Scan for the cell matching the given text and deliver its (x, y) coordinate at center. 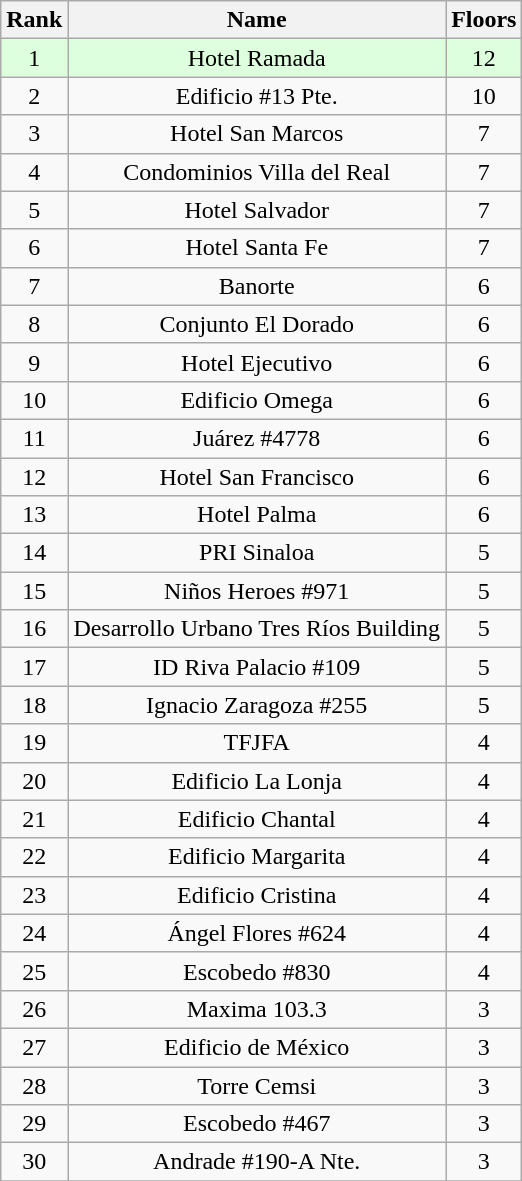
Rank (34, 20)
1 (34, 58)
Edificio Omega (257, 400)
Escobedo #830 (257, 971)
Hotel Palma (257, 515)
Edificio La Lonja (257, 781)
Edificio Cristina (257, 895)
PRI Sinaloa (257, 553)
28 (34, 1085)
2 (34, 96)
Niños Heroes #971 (257, 591)
Name (257, 20)
16 (34, 629)
Conjunto El Dorado (257, 324)
15 (34, 591)
24 (34, 933)
ID Riva Palacio #109 (257, 667)
29 (34, 1124)
Andrade #190-A Nte. (257, 1162)
Maxima 103.3 (257, 1009)
Banorte (257, 286)
25 (34, 971)
20 (34, 781)
27 (34, 1047)
Edificio #13 Pte. (257, 96)
9 (34, 362)
11 (34, 438)
Ignacio Zaragoza #255 (257, 705)
17 (34, 667)
23 (34, 895)
Edificio Margarita (257, 857)
Condominios Villa del Real (257, 172)
26 (34, 1009)
Juárez #4778 (257, 438)
13 (34, 515)
18 (34, 705)
19 (34, 743)
Escobedo #467 (257, 1124)
Floors (484, 20)
Hotel Salvador (257, 210)
Desarrollo Urbano Tres Ríos Building (257, 629)
Hotel Ramada (257, 58)
Hotel Ejecutivo (257, 362)
14 (34, 553)
21 (34, 819)
Ángel Flores #624 (257, 933)
TFJFA (257, 743)
22 (34, 857)
Torre Cemsi (257, 1085)
Hotel San Francisco (257, 477)
Edificio de México (257, 1047)
8 (34, 324)
Edificio Chantal (257, 819)
30 (34, 1162)
Hotel Santa Fe (257, 248)
Hotel San Marcos (257, 134)
